Return (X, Y) of the center of cell containing provided text 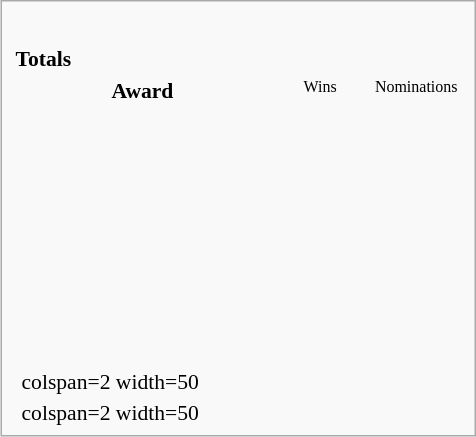
Totals (238, 59)
Nominations (416, 90)
Wins (320, 90)
Totals Award Wins Nominations (239, 190)
Award (142, 90)
